From the cell containing the given text, extract its center point as [X, Y] coordinate. 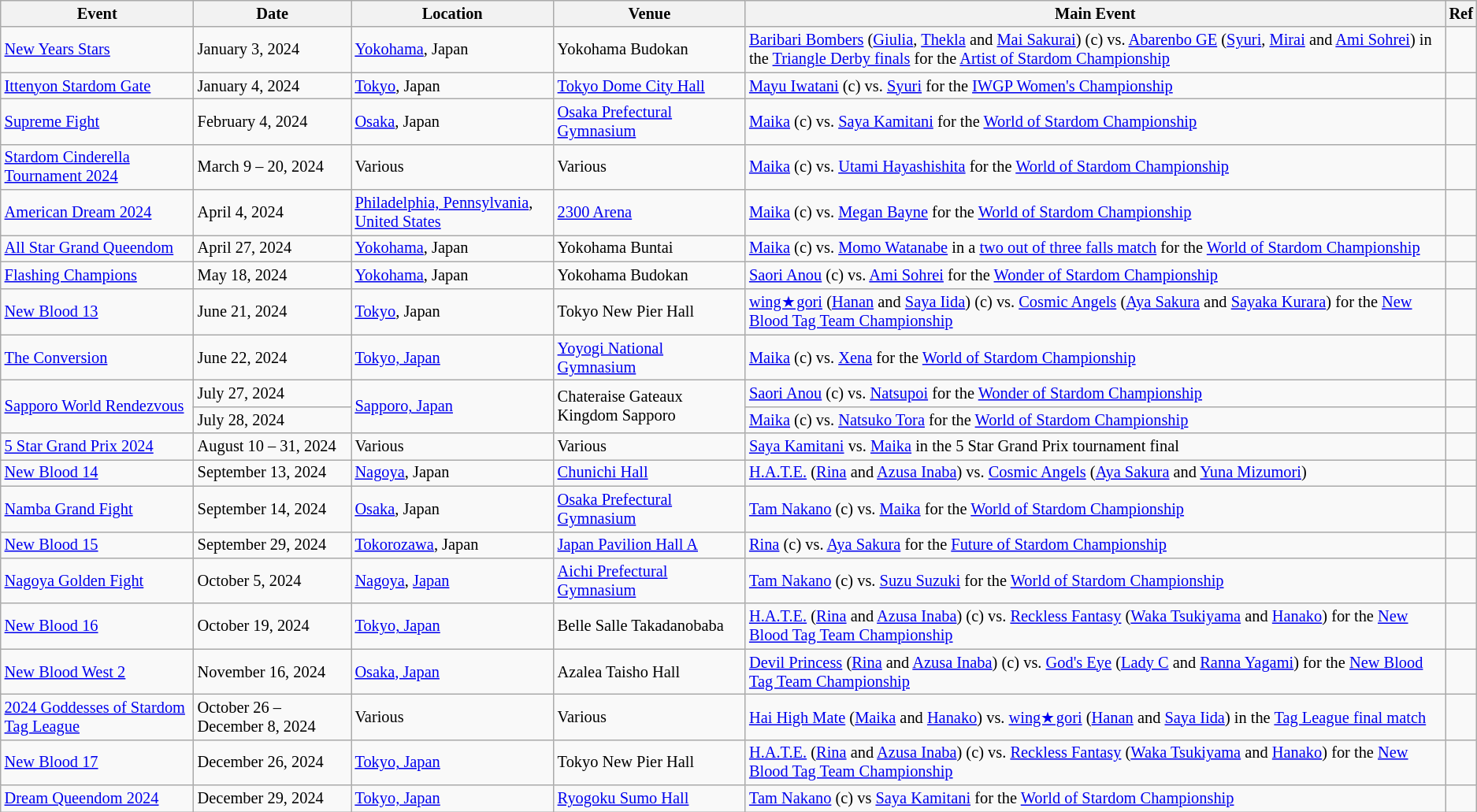
Sapporo, Japan [452, 406]
October 19, 2024 [273, 626]
Ryogoku Sumo Hall [649, 799]
October 5, 2024 [273, 580]
New Blood 17 [98, 762]
Nagoya Golden Fight [98, 580]
April 27, 2024 [273, 248]
Flashing Champions [98, 275]
Chunichi Hall [649, 473]
Tam Nakano (c) vs Saya Kamitani for the World of Stardom Championship [1095, 799]
Yokohama Buntai [649, 248]
December 29, 2024 [273, 799]
Saori Anou (c) vs. Ami Sohrei for the Wonder of Stardom Championship [1095, 275]
Tam Nakano (c) vs. Maika for the World of Stardom Championship [1095, 509]
June 21, 2024 [273, 312]
Mayu Iwatani (c) vs. Syuri for the IWGP Women's Championship [1095, 86]
American Dream 2024 [98, 213]
Tam Nakano (c) vs. Suzu Suzuki for the World of Stardom Championship [1095, 580]
February 4, 2024 [273, 121]
Saya Kamitani vs. Maika in the 5 Star Grand Prix tournament final [1095, 447]
Rina (c) vs. Aya Sakura for the Future of Stardom Championship [1095, 545]
March 9 – 20, 2024 [273, 167]
Maika (c) vs. Xena for the World of Stardom Championship [1095, 358]
Aichi Prefectural Gymnasium [649, 580]
Hai High Mate (Maika and Hanako) vs. wing★gori (Hanan and Saya Iida) in the Tag League final match [1095, 717]
Saori Anou (c) vs. Natsupoi for the Wonder of Stardom Championship [1095, 393]
Maika (c) vs. Utami Hayashishita for the World of Stardom Championship [1095, 167]
New Blood 15 [98, 545]
May 18, 2024 [273, 275]
Maika (c) vs. Natsuko Tora for the World of Stardom Championship [1095, 420]
Tokorozawa, Japan [452, 545]
wing★gori (Hanan and Saya Iida) (c) vs. Cosmic Angels (Aya Sakura and Sayaka Kurara) for the New Blood Tag Team Championship [1095, 312]
Azalea Taisho Hall [649, 672]
September 14, 2024 [273, 509]
New Blood 13 [98, 312]
December 26, 2024 [273, 762]
Japan Pavilion Hall A [649, 545]
January 3, 2024 [273, 50]
Namba Grand Fight [98, 509]
H.A.T.E. (Rina and Azusa Inaba) vs. Cosmic Angels (Aya Sakura and Yuna Mizumori) [1095, 473]
2024 Goddesses of Stardom Tag League [98, 717]
Dream Queendom 2024 [98, 799]
Event [98, 13]
New Blood West 2 [98, 672]
January 4, 2024 [273, 86]
September 29, 2024 [273, 545]
Chateraise Gateaux Kingdom Sapporo [649, 406]
Maika (c) vs. Saya Kamitani for the World of Stardom Championship [1095, 121]
Philadelphia, Pennsylvania, United States [452, 213]
Main Event [1095, 13]
October 26 – December 8, 2024 [273, 717]
Ref [1461, 13]
Maika (c) vs. Momo Watanabe in a two out of three falls match for the World of Stardom Championship [1095, 248]
June 22, 2024 [273, 358]
Yoyogi National Gymnasium [649, 358]
Venue [649, 13]
Location [452, 13]
New Years Stars [98, 50]
Date [273, 13]
Sapporo World Rendezvous [98, 406]
July 28, 2024 [273, 420]
Maika (c) vs. Megan Bayne for the World of Stardom Championship [1095, 213]
Devil Princess (Rina and Azusa Inaba) (c) vs. God's Eye (Lady C and Ranna Yagami) for the New Blood Tag Team Championship [1095, 672]
The Conversion [98, 358]
April 4, 2024 [273, 213]
Ittenyon Stardom Gate [98, 86]
2300 Arena [649, 213]
August 10 – 31, 2024 [273, 447]
All Star Grand Queendom [98, 248]
Tokyo Dome City Hall [649, 86]
Belle Salle Takadanobaba [649, 626]
New Blood 16 [98, 626]
Supreme Fight [98, 121]
Stardom Cinderella Tournament 2024 [98, 167]
September 13, 2024 [273, 473]
November 16, 2024 [273, 672]
New Blood 14 [98, 473]
5 Star Grand Prix 2024 [98, 447]
July 27, 2024 [273, 393]
